From the cell containing the given text, extract its center point as (X, Y) coordinate. 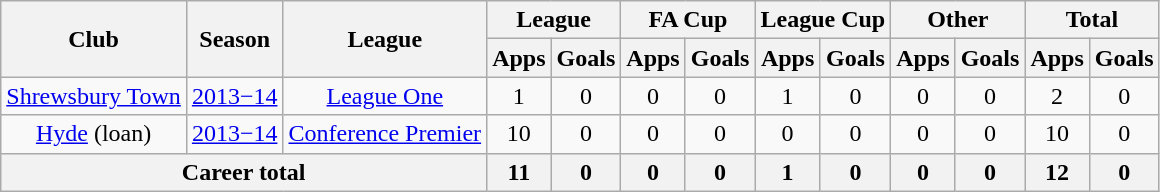
2 (1057, 96)
12 (1057, 172)
Total (1092, 20)
Conference Premier (385, 134)
Season (234, 39)
Career total (244, 172)
Other (958, 20)
Club (94, 39)
League Cup (823, 20)
Shrewsbury Town (94, 96)
Hyde (loan) (94, 134)
League One (385, 96)
FA Cup (688, 20)
11 (519, 172)
